Find where the given text appears and provide that cell's center as (x, y) coordinate. 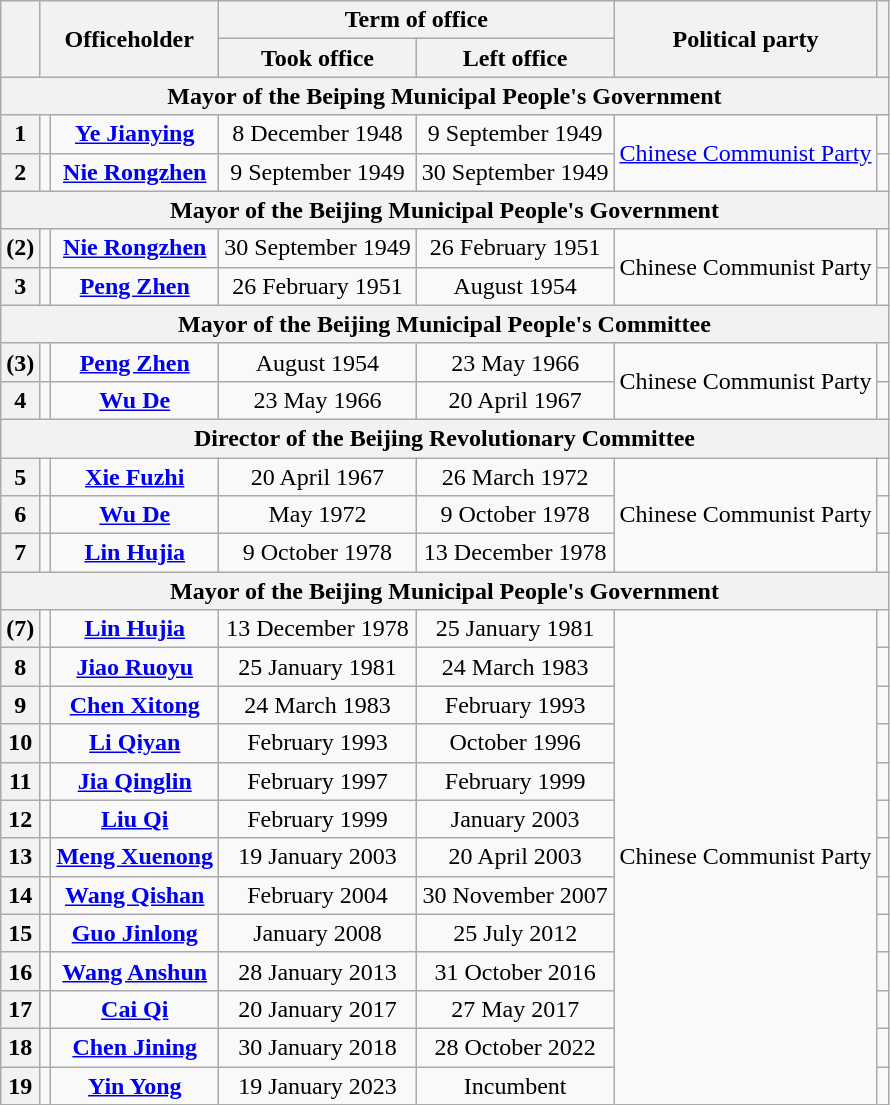
28 January 2013 (318, 971)
30 November 2007 (515, 895)
Chen Jining (135, 1047)
13 (20, 857)
Cai Qi (135, 1009)
Officeholder (130, 39)
7 (20, 553)
8 December 1948 (318, 134)
4 (20, 400)
19 (20, 1085)
14 (20, 895)
10 (20, 743)
17 (20, 1009)
3 (20, 286)
Mayor of the Beijing Municipal People's Committee (444, 324)
25 July 2012 (515, 933)
October 1996 (515, 743)
2 (20, 172)
Political party (746, 39)
26 March 1972 (515, 477)
Wang Qishan (135, 895)
(2) (20, 248)
Jiao Ruoyu (135, 667)
Director of the Beijing Revolutionary Committee (444, 438)
8 (20, 667)
Term of office (416, 20)
Chen Xitong (135, 705)
5 (20, 477)
May 1972 (318, 515)
27 May 2017 (515, 1009)
Took office (318, 58)
Jia Qinglin (135, 781)
19 January 2003 (318, 857)
19 January 2023 (318, 1085)
20 April 2003 (515, 857)
Li Qiyan (135, 743)
31 October 2016 (515, 971)
Liu Qi (135, 819)
Mayor of the Beiping Municipal People's Government (444, 96)
January 2003 (515, 819)
Meng Xuenong (135, 857)
Yin Yong (135, 1085)
6 (20, 515)
January 2008 (318, 933)
Wang Anshun (135, 971)
28 October 2022 (515, 1047)
18 (20, 1047)
11 (20, 781)
30 January 2018 (318, 1047)
Ye Jianying (135, 134)
9 (20, 705)
Incumbent (515, 1085)
(3) (20, 362)
1 (20, 134)
20 January 2017 (318, 1009)
February 2004 (318, 895)
12 (20, 819)
Guo Jinlong (135, 933)
16 (20, 971)
Xie Fuzhi (135, 477)
15 (20, 933)
February 1997 (318, 781)
Left office (515, 58)
(7) (20, 629)
